From the cell containing the given text, extract its center point as (x, y) coordinate. 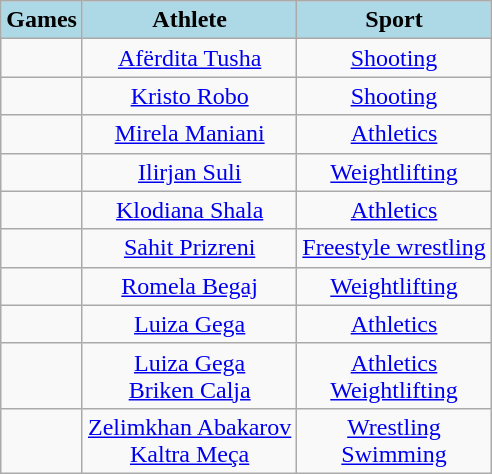
Klodiana Shala (189, 210)
Sport (394, 20)
AthleticsWeightlifting (394, 376)
Freestyle wrestling (394, 248)
WrestlingSwimming (394, 440)
Sahit Prizreni (189, 248)
Afërdita Tusha (189, 58)
Luiza GegaBriken Calja (189, 376)
Mirela Maniani (189, 134)
Games (42, 20)
Luiza Gega (189, 324)
Kristo Robo (189, 96)
Athlete (189, 20)
Zelimkhan AbakarovKaltra Meça (189, 440)
Ilirjan Suli (189, 172)
Romela Begaj (189, 286)
